Scan for the cell matching the given text and deliver its [x, y] coordinate at center. 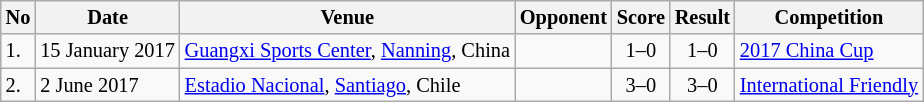
No [18, 17]
1. [18, 51]
International Friendly [829, 85]
Date [107, 17]
2017 China Cup [829, 51]
Venue [348, 17]
Guangxi Sports Center, Nanning, China [348, 51]
Estadio Nacional, Santiago, Chile [348, 85]
15 January 2017 [107, 51]
Opponent [564, 17]
Score [641, 17]
Competition [829, 17]
2. [18, 85]
2 June 2017 [107, 85]
Result [702, 17]
